Search for the cell housing the specified text and yield its (X, Y) center coordinate. 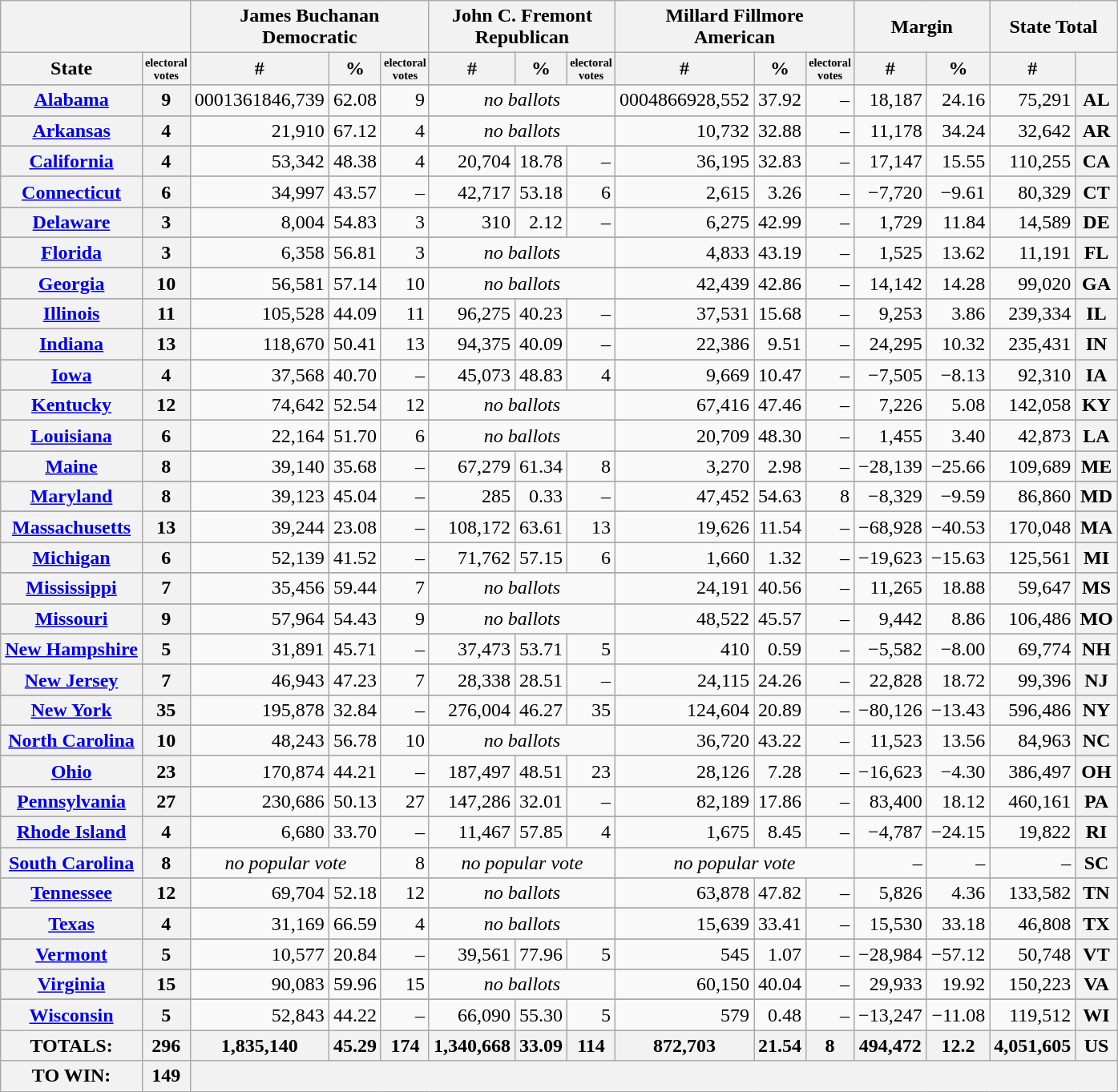
53.18 (540, 191)
96,275 (471, 313)
AL (1096, 100)
170,874 (260, 771)
42,873 (1032, 436)
19,822 (1032, 832)
285 (471, 497)
50.13 (354, 801)
32.01 (540, 801)
24,191 (684, 588)
−4.30 (959, 771)
55.30 (540, 1015)
11,523 (891, 740)
CA (1096, 161)
15.68 (781, 313)
18.12 (959, 801)
32.83 (781, 161)
PA (1096, 801)
33.41 (781, 924)
−28,139 (891, 466)
57,964 (260, 619)
33.70 (354, 832)
1.32 (781, 558)
1,660 (684, 558)
99,396 (1032, 679)
Vermont (72, 954)
Connecticut (72, 191)
Pennsylvania (72, 801)
Missouri (72, 619)
410 (684, 649)
35,456 (260, 588)
22,386 (684, 345)
39,123 (260, 497)
43.19 (781, 252)
SC (1096, 863)
15.55 (959, 161)
46,943 (260, 679)
32.88 (781, 131)
5,826 (891, 893)
LA (1096, 436)
ME (1096, 466)
90,083 (260, 985)
24,115 (684, 679)
296 (166, 1046)
54.43 (354, 619)
41.52 (354, 558)
17,147 (891, 161)
56.78 (354, 740)
42.86 (781, 283)
NY (1096, 710)
28,338 (471, 679)
235,431 (1032, 345)
11,191 (1032, 252)
69,704 (260, 893)
15,530 (891, 924)
21,910 (260, 131)
52,139 (260, 558)
James BuchananDemocratic (309, 27)
OH (1096, 771)
NJ (1096, 679)
32,642 (1032, 131)
170,048 (1032, 527)
21.54 (781, 1046)
−9.59 (959, 497)
TX (1096, 924)
67,279 (471, 466)
54.63 (781, 497)
Wisconsin (72, 1015)
2.12 (540, 222)
Michigan (72, 558)
28.51 (540, 679)
40.23 (540, 313)
24.26 (781, 679)
47.46 (781, 405)
29,933 (891, 985)
36,195 (684, 161)
33.18 (959, 924)
46,808 (1032, 924)
11.54 (781, 527)
TOTALS: (72, 1046)
37,568 (260, 375)
53,342 (260, 161)
−7,720 (891, 191)
Tennessee (72, 893)
−4,787 (891, 832)
6,358 (260, 252)
31,891 (260, 649)
14,589 (1032, 222)
80,329 (1032, 191)
40.56 (781, 588)
0.48 (781, 1015)
43.57 (354, 191)
37.92 (781, 100)
48.83 (540, 375)
48.30 (781, 436)
82,189 (684, 801)
53.71 (540, 649)
2,615 (684, 191)
MI (1096, 558)
69,774 (1032, 649)
−11.08 (959, 1015)
MO (1096, 619)
State Total (1053, 27)
39,561 (471, 954)
19,626 (684, 527)
GA (1096, 283)
92,310 (1032, 375)
45.57 (781, 619)
−16,623 (891, 771)
Massachusetts (72, 527)
VT (1096, 954)
36,720 (684, 740)
Maine (72, 466)
1,675 (684, 832)
−40.53 (959, 527)
AR (1096, 131)
Florida (72, 252)
22,164 (260, 436)
−13.43 (959, 710)
−5,582 (891, 649)
109,689 (1032, 466)
31,169 (260, 924)
40.04 (781, 985)
44.21 (354, 771)
11,178 (891, 131)
11,467 (471, 832)
108,172 (471, 527)
15,639 (684, 924)
US (1096, 1046)
−15.63 (959, 558)
23.08 (354, 527)
45.04 (354, 497)
Alabama (72, 100)
57.85 (540, 832)
52.18 (354, 893)
3.26 (781, 191)
48,243 (260, 740)
119,512 (1032, 1015)
35.68 (354, 466)
0001361846,739 (260, 100)
37,531 (684, 313)
57.14 (354, 283)
12.2 (959, 1046)
20,704 (471, 161)
60,150 (684, 985)
494,472 (891, 1046)
66.59 (354, 924)
545 (684, 954)
56,581 (260, 283)
10,577 (260, 954)
44.09 (354, 313)
4.36 (959, 893)
24,295 (891, 345)
149 (166, 1076)
20,709 (684, 436)
195,878 (260, 710)
VA (1096, 985)
1,455 (891, 436)
Maryland (72, 497)
86,860 (1032, 497)
174 (405, 1046)
−19,623 (891, 558)
New Jersey (72, 679)
Texas (72, 924)
872,703 (684, 1046)
Illinois (72, 313)
1,525 (891, 252)
17.86 (781, 801)
18,187 (891, 100)
47.82 (781, 893)
14,142 (891, 283)
59.96 (354, 985)
−80,126 (891, 710)
46.27 (540, 710)
28,126 (684, 771)
−25.66 (959, 466)
3.40 (959, 436)
Georgia (72, 283)
6,275 (684, 222)
14.28 (959, 283)
Millard FillmoreAmerican (734, 27)
3,270 (684, 466)
Delaware (72, 222)
596,486 (1032, 710)
61.34 (540, 466)
18.88 (959, 588)
18.72 (959, 679)
6,680 (260, 832)
−7,505 (891, 375)
1,340,668 (471, 1046)
42.99 (781, 222)
Virginia (72, 985)
WI (1096, 1015)
7.28 (781, 771)
56.81 (354, 252)
42,717 (471, 191)
MS (1096, 588)
−8.00 (959, 649)
48.38 (354, 161)
−24.15 (959, 832)
New York (72, 710)
39,140 (260, 466)
147,286 (471, 801)
19.92 (959, 985)
John C. FremontRepublican (522, 27)
8.45 (781, 832)
10.47 (781, 375)
State (72, 69)
NC (1096, 740)
52,843 (260, 1015)
4,833 (684, 252)
9.51 (781, 345)
New Hampshire (72, 649)
579 (684, 1015)
59,647 (1032, 588)
0.59 (781, 649)
106,486 (1032, 619)
−8,329 (891, 497)
TN (1096, 893)
99,020 (1032, 283)
83,400 (891, 801)
63,878 (684, 893)
North Carolina (72, 740)
39,244 (260, 527)
63.61 (540, 527)
67.12 (354, 131)
−9.61 (959, 191)
43.22 (781, 740)
48,522 (684, 619)
44.22 (354, 1015)
187,497 (471, 771)
11,265 (891, 588)
9,442 (891, 619)
22,828 (891, 679)
52.54 (354, 405)
Arkansas (72, 131)
57.15 (540, 558)
TO WIN: (72, 1076)
CT (1096, 191)
9,669 (684, 375)
RI (1096, 832)
45.29 (354, 1046)
KY (1096, 405)
276,004 (471, 710)
50,748 (1032, 954)
118,670 (260, 345)
FL (1096, 252)
40.09 (540, 345)
2.98 (781, 466)
386,497 (1032, 771)
48.51 (540, 771)
45.71 (354, 649)
13.56 (959, 740)
Margin (922, 27)
−28,984 (891, 954)
3.86 (959, 313)
Indiana (72, 345)
20.89 (781, 710)
54.83 (354, 222)
10.32 (959, 345)
California (72, 161)
18.78 (540, 161)
142,058 (1032, 405)
71,762 (471, 558)
5.08 (959, 405)
239,334 (1032, 313)
124,604 (684, 710)
66,090 (471, 1015)
Kentucky (72, 405)
37,473 (471, 649)
84,963 (1032, 740)
13.62 (959, 252)
4,051,605 (1032, 1046)
Iowa (72, 375)
150,223 (1032, 985)
−8.13 (959, 375)
1,835,140 (260, 1046)
−57.12 (959, 954)
−68,928 (891, 527)
59.44 (354, 588)
34.24 (959, 131)
IL (1096, 313)
51.70 (354, 436)
IN (1096, 345)
125,561 (1032, 558)
Louisiana (72, 436)
34,997 (260, 191)
11.84 (959, 222)
1.07 (781, 954)
9,253 (891, 313)
Ohio (72, 771)
77.96 (540, 954)
45,073 (471, 375)
MD (1096, 497)
94,375 (471, 345)
DE (1096, 222)
Mississippi (72, 588)
460,161 (1032, 801)
33.09 (540, 1046)
47,452 (684, 497)
−13,247 (891, 1015)
74,642 (260, 405)
114 (591, 1046)
40.70 (354, 375)
10,732 (684, 131)
32.84 (354, 710)
230,686 (260, 801)
20.84 (354, 954)
1,729 (891, 222)
NH (1096, 649)
0004866928,552 (684, 100)
47.23 (354, 679)
67,416 (684, 405)
8,004 (260, 222)
24.16 (959, 100)
8.86 (959, 619)
MA (1096, 527)
IA (1096, 375)
105,528 (260, 313)
7,226 (891, 405)
310 (471, 222)
62.08 (354, 100)
0.33 (540, 497)
42,439 (684, 283)
110,255 (1032, 161)
133,582 (1032, 893)
South Carolina (72, 863)
Rhode Island (72, 832)
50.41 (354, 345)
75,291 (1032, 100)
